Return (X, Y) of the center of cell containing provided text 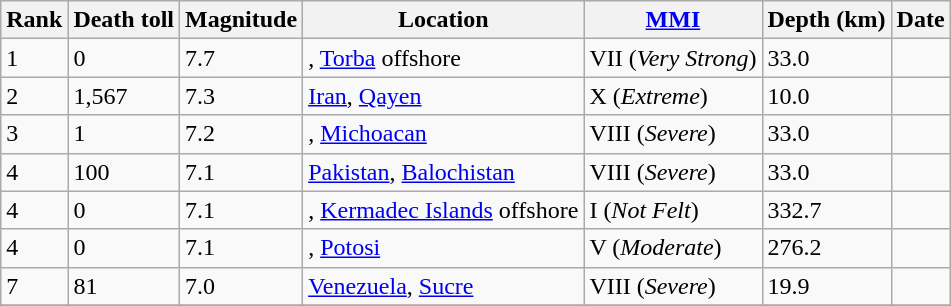
Pakistan, Balochistan (444, 172)
, Kermadec Islands offshore (444, 210)
Magnitude (242, 20)
Depth (km) (826, 20)
7 (34, 286)
Location (444, 20)
1,567 (124, 96)
MMI (673, 20)
Iran, Qayen (444, 96)
81 (124, 286)
10.0 (826, 96)
100 (124, 172)
7.0 (242, 286)
, Torba offshore (444, 58)
332.7 (826, 210)
, Michoacan (444, 134)
19.9 (826, 286)
Death toll (124, 20)
7.7 (242, 58)
, Potosi (444, 248)
I (Not Felt) (673, 210)
Rank (34, 20)
Date (920, 20)
VII (Very Strong) (673, 58)
7.2 (242, 134)
2 (34, 96)
Venezuela, Sucre (444, 286)
3 (34, 134)
X (Extreme) (673, 96)
7.3 (242, 96)
276.2 (826, 248)
V (Moderate) (673, 248)
